Capture the cell that displays the provided text and extract its (x, y) central coordinate. 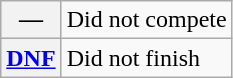
— (31, 20)
DNF (31, 58)
Did not compete (146, 20)
Did not finish (146, 58)
